Identify which cell holds the provided text, then report its (x, y) central coordinate. 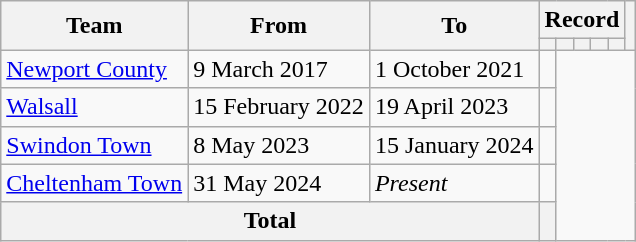
From (279, 26)
15 February 2022 (279, 107)
9 March 2017 (279, 69)
Newport County (94, 69)
Walsall (94, 107)
Cheltenham Town (94, 183)
Swindon Town (94, 145)
8 May 2023 (279, 145)
To (454, 26)
15 January 2024 (454, 145)
Present (454, 183)
Team (94, 26)
Total (270, 221)
1 October 2021 (454, 69)
19 April 2023 (454, 107)
Record (582, 20)
31 May 2024 (279, 183)
